Return [x, y] of the center of cell containing provided text 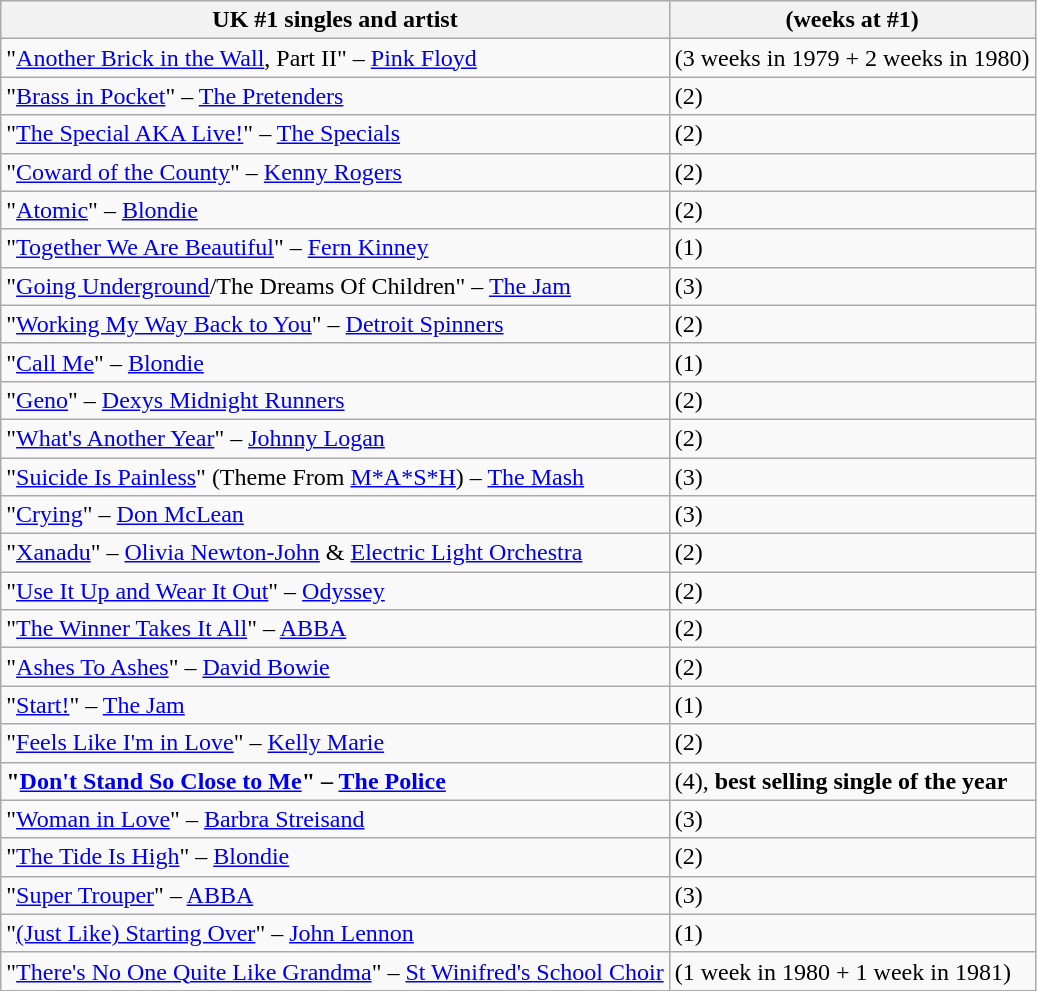
"The Special AKA Live!" – The Specials [335, 134]
"Going Underground/The Dreams Of Children" – The Jam [335, 286]
"Coward of the County" – Kenny Rogers [335, 172]
"Super Trouper" – ABBA [335, 895]
"Call Me" – Blondie [335, 362]
"Brass in Pocket" – The Pretenders [335, 96]
"Geno" – Dexys Midnight Runners [335, 400]
"There's No One Quite Like Grandma" – St Winifred's School Choir [335, 971]
"Woman in Love" – Barbra Streisand [335, 819]
"Another Brick in the Wall, Part II" – Pink Floyd [335, 58]
"Suicide Is Painless" (Theme From M*A*S*H) – The Mash [335, 477]
UK #1 singles and artist [335, 20]
(3 weeks in 1979 + 2 weeks in 1980) [852, 58]
"Crying" – Don McLean [335, 515]
"Working My Way Back to You" – Detroit Spinners [335, 324]
(4), best selling single of the year [852, 781]
"Atomic" – Blondie [335, 210]
"Ashes To Ashes" – David Bowie [335, 667]
(weeks at #1) [852, 20]
"The Tide Is High" – Blondie [335, 857]
(1 week in 1980 + 1 week in 1981) [852, 971]
"What's Another Year" – Johnny Logan [335, 438]
"Don't Stand So Close to Me" – The Police [335, 781]
"Together We Are Beautiful" – Fern Kinney [335, 248]
"Start!" – The Jam [335, 705]
"(Just Like) Starting Over" – John Lennon [335, 933]
"Use It Up and Wear It Out" – Odyssey [335, 591]
"Xanadu" – Olivia Newton-John & Electric Light Orchestra [335, 553]
"The Winner Takes It All" – ABBA [335, 629]
"Feels Like I'm in Love" – Kelly Marie [335, 743]
